Scan for the cell matching the given text and deliver its [X, Y] coordinate at center. 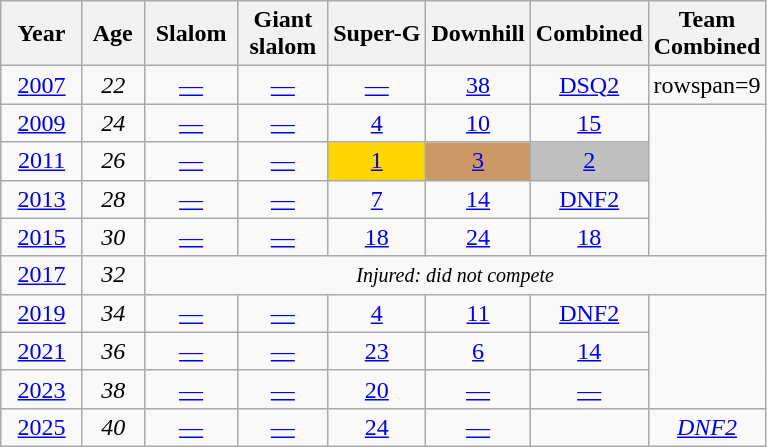
23 [377, 351]
Giant slalom [283, 34]
36 [113, 351]
Slalom [191, 34]
40 [113, 427]
10 [478, 123]
20 [377, 389]
22 [113, 85]
28 [113, 199]
1 [377, 161]
11 [478, 313]
7 [377, 199]
2015 [42, 237]
Injured: did not compete [455, 275]
Year [42, 34]
rowspan=9 [707, 85]
DSQ2 [589, 85]
Age [113, 34]
2019 [42, 313]
Downhill [478, 34]
2009 [42, 123]
Super-G [377, 34]
2013 [42, 199]
15 [589, 123]
30 [113, 237]
2007 [42, 85]
2023 [42, 389]
26 [113, 161]
2017 [42, 275]
34 [113, 313]
6 [478, 351]
2 [589, 161]
2025 [42, 427]
TeamCombined [707, 34]
2011 [42, 161]
2021 [42, 351]
3 [478, 161]
32 [113, 275]
Combined [589, 34]
